Capture the cell that displays the provided text and extract its [X, Y] central coordinate. 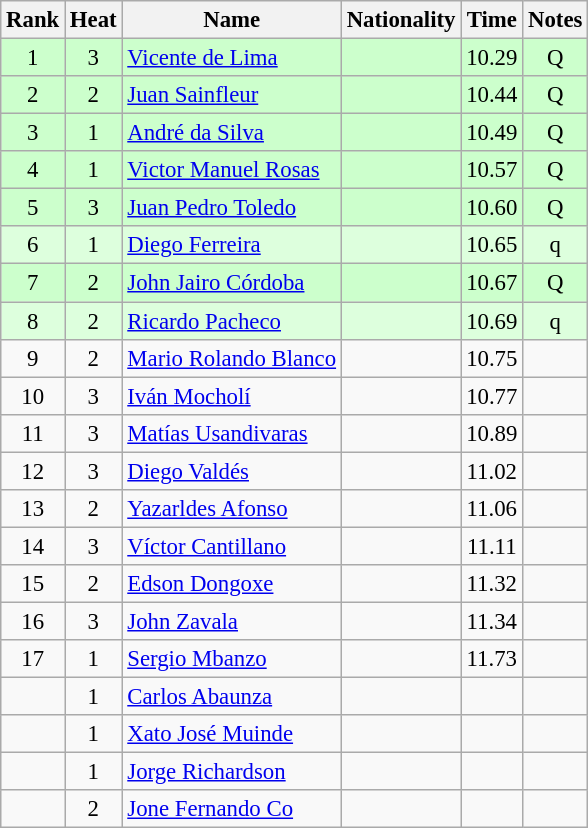
Heat [94, 20]
Juan Sainfleur [232, 95]
17 [33, 659]
10.57 [492, 170]
16 [33, 621]
11.32 [492, 584]
12 [33, 471]
Name [232, 20]
10.29 [492, 58]
Vicente de Lima [232, 58]
11.02 [492, 471]
Rank [33, 20]
10.75 [492, 358]
André da Silva [232, 133]
Mario Rolando Blanco [232, 358]
11.34 [492, 621]
6 [33, 245]
Iván Mocholí [232, 396]
11.73 [492, 659]
Xato José Muinde [232, 734]
Jorge Richardson [232, 772]
11.06 [492, 509]
10.67 [492, 283]
John Zavala [232, 621]
Sergio Mbanzo [232, 659]
10.89 [492, 433]
7 [33, 283]
John Jairo Córdoba [232, 283]
Matías Usandivaras [232, 433]
13 [33, 509]
Carlos Abaunza [232, 697]
Time [492, 20]
11.11 [492, 546]
8 [33, 321]
11 [33, 433]
Diego Valdés [232, 471]
Yazarldes Afonso [232, 509]
10.69 [492, 321]
Nationality [400, 20]
Juan Pedro Toledo [232, 208]
10.44 [492, 95]
Ricardo Pacheco [232, 321]
4 [33, 170]
10 [33, 396]
Víctor Cantillano [232, 546]
9 [33, 358]
Notes [556, 20]
14 [33, 546]
10.49 [492, 133]
10.65 [492, 245]
Jone Fernando Co [232, 809]
Diego Ferreira [232, 245]
Edson Dongoxe [232, 584]
5 [33, 208]
15 [33, 584]
Victor Manuel Rosas [232, 170]
10.60 [492, 208]
10.77 [492, 396]
